Output the [X, Y] coordinate of the center of the cell containing the given text.  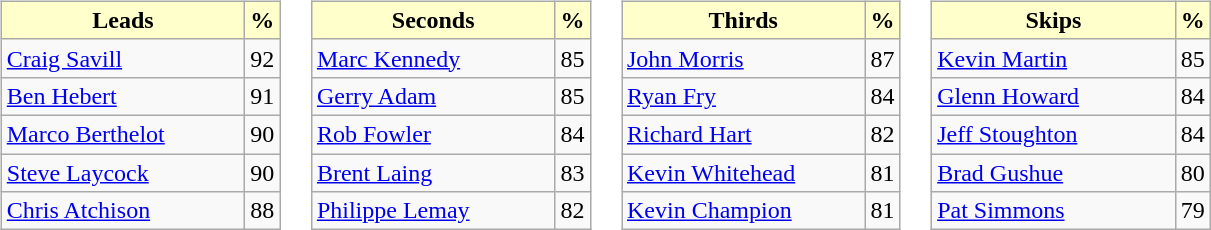
Leads [123, 20]
Kevin Whitehead [744, 173]
Thirds [744, 20]
Richard Hart [744, 134]
Kevin Martin [1054, 58]
Philippe Lemay [433, 211]
John Morris [744, 58]
91 [262, 96]
Craig Savill [123, 58]
88 [262, 211]
Ben Hebert [123, 96]
Gerry Adam [433, 96]
83 [572, 173]
Ryan Fry [744, 96]
Pat Simmons [1054, 211]
Brad Gushue [1054, 173]
87 [882, 58]
80 [1192, 173]
Skips [1054, 20]
92 [262, 58]
Rob Fowler [433, 134]
Jeff Stoughton [1054, 134]
Marco Berthelot [123, 134]
Seconds [433, 20]
Kevin Champion [744, 211]
79 [1192, 211]
Brent Laing [433, 173]
Chris Atchison [123, 211]
Steve Laycock [123, 173]
Marc Kennedy [433, 58]
Glenn Howard [1054, 96]
